Determine the [X, Y] coordinate at the center of the cell enclosing the given text.  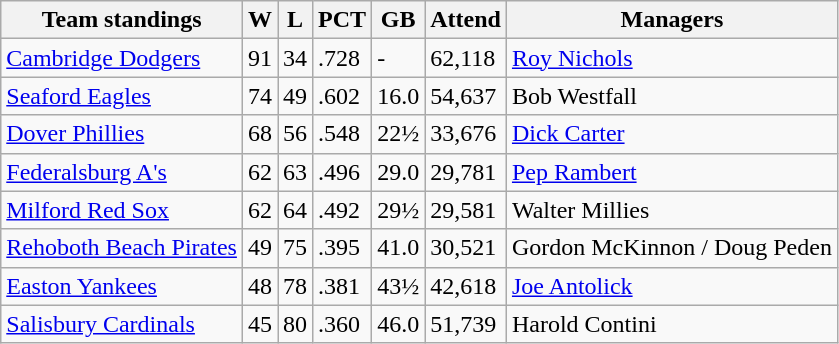
16.0 [398, 96]
.548 [342, 134]
Team standings [122, 20]
33,676 [466, 134]
22½ [398, 134]
30,521 [466, 248]
Joe Antolick [672, 286]
45 [260, 324]
Roy Nichols [672, 58]
46.0 [398, 324]
Harold Contini [672, 324]
78 [296, 286]
29½ [398, 210]
74 [260, 96]
Bob Westfall [672, 96]
Federalsburg A's [122, 172]
Managers [672, 20]
Attend [466, 20]
.395 [342, 248]
63 [296, 172]
Gordon McKinnon / Doug Peden [672, 248]
Rehoboth Beach Pirates [122, 248]
75 [296, 248]
56 [296, 134]
Walter Millies [672, 210]
.496 [342, 172]
.728 [342, 58]
Salisbury Cardinals [122, 324]
43½ [398, 286]
Cambridge Dodgers [122, 58]
.381 [342, 286]
41.0 [398, 248]
.602 [342, 96]
PCT [342, 20]
48 [260, 286]
29.0 [398, 172]
Milford Red Sox [122, 210]
42,618 [466, 286]
Dick Carter [672, 134]
L [296, 20]
.492 [342, 210]
64 [296, 210]
80 [296, 324]
34 [296, 58]
- [398, 58]
Pep Rambert [672, 172]
W [260, 20]
68 [260, 134]
Seaford Eagles [122, 96]
91 [260, 58]
54,637 [466, 96]
Easton Yankees [122, 286]
.360 [342, 324]
29,581 [466, 210]
29,781 [466, 172]
Dover Phillies [122, 134]
51,739 [466, 324]
62,118 [466, 58]
GB [398, 20]
